Detect which cell encompasses the target text, then output its (x, y) center coordinate. 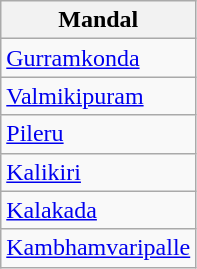
Mandal (98, 20)
Kalikiri (98, 172)
Gurramkonda (98, 58)
Kambhamvaripalle (98, 248)
Kalakada (98, 210)
Pileru (98, 134)
Valmikipuram (98, 96)
